Search for the cell housing the specified text and yield its (x, y) center coordinate. 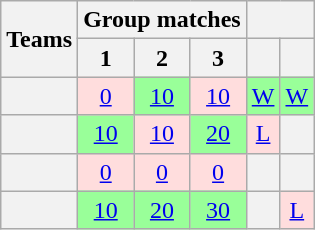
2 (162, 58)
30 (218, 210)
1 (106, 58)
Group matches (162, 20)
3 (218, 58)
Teams (40, 39)
